Scan for the cell matching the given text and deliver its [x, y] coordinate at center. 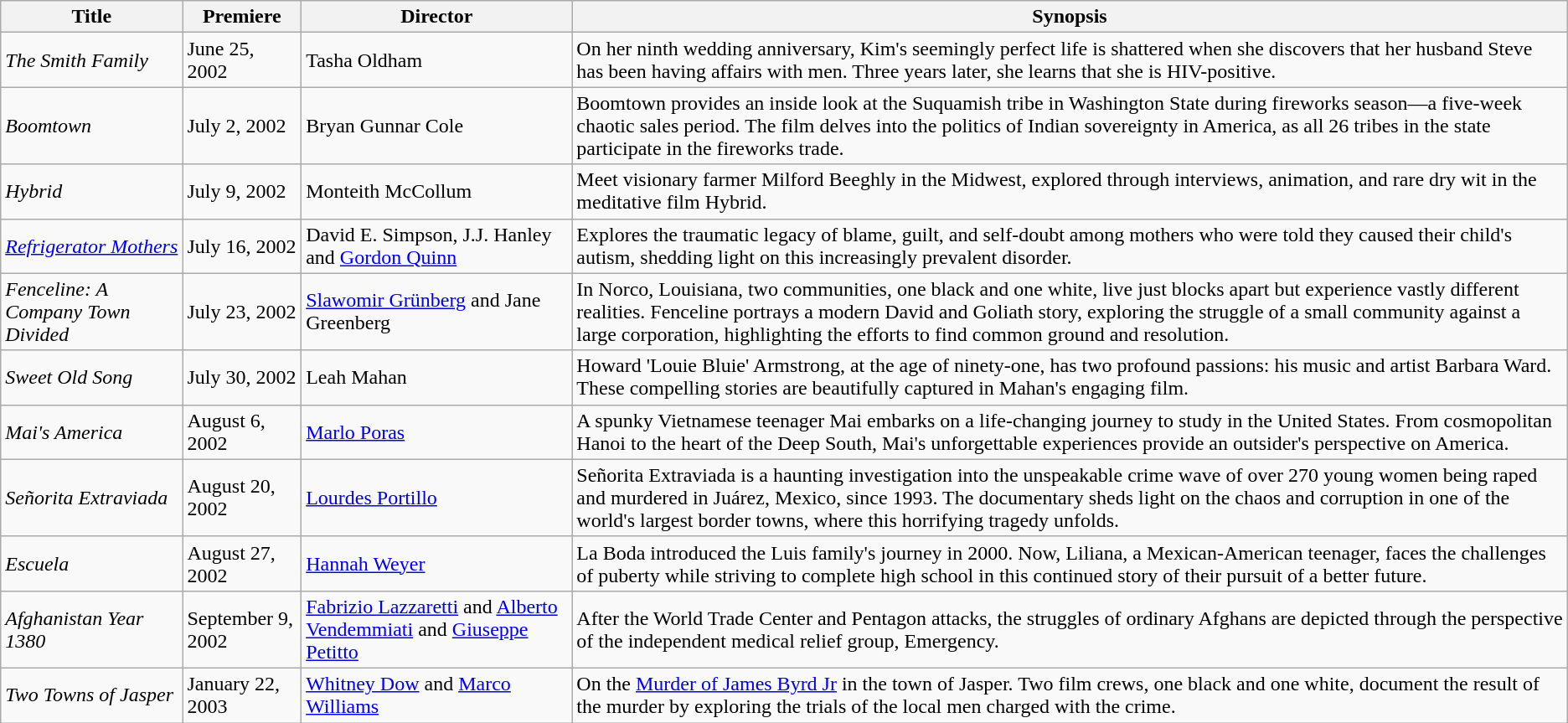
Escuela [92, 563]
Two Towns of Jasper [92, 695]
Director [437, 17]
September 9, 2002 [242, 629]
Monteith McCollum [437, 191]
Marlo Poras [437, 432]
August 6, 2002 [242, 432]
July 23, 2002 [242, 312]
Hannah Weyer [437, 563]
Refrigerator Mothers [92, 246]
Meet visionary farmer Milford Beeghly in the Midwest, explored through interviews, animation, and rare dry wit in the meditative film Hybrid. [1070, 191]
Lourdes Portillo [437, 498]
David E. Simpson, J.J. Hanley and Gordon Quinn [437, 246]
Premiere [242, 17]
Leah Mahan [437, 377]
Hybrid [92, 191]
Tasha Oldham [437, 60]
Señorita Extraviada [92, 498]
Title [92, 17]
January 22, 2003 [242, 695]
Afghanistan Year 1380 [92, 629]
August 20, 2002 [242, 498]
Synopsis [1070, 17]
July 2, 2002 [242, 126]
Mai's America [92, 432]
Whitney Dow and Marco Williams [437, 695]
Boomtown [92, 126]
July 9, 2002 [242, 191]
August 27, 2002 [242, 563]
June 25, 2002 [242, 60]
Slawomir Grünberg and Jane Greenberg [437, 312]
Fenceline: A Company Town Divided [92, 312]
Sweet Old Song [92, 377]
Fabrizio Lazzaretti and Alberto Vendemmiati and Giuseppe Petitto [437, 629]
July 16, 2002 [242, 246]
July 30, 2002 [242, 377]
The Smith Family [92, 60]
Bryan Gunnar Cole [437, 126]
